Locate the cell with the specified text and output its (X, Y) center coordinate. 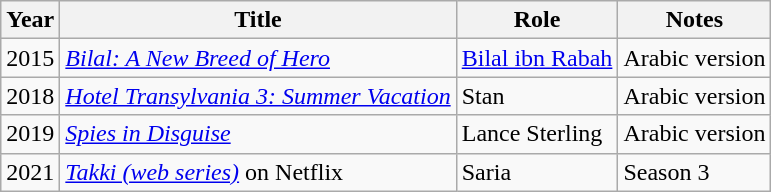
Stan (537, 96)
Year (30, 20)
2021 (30, 172)
Title (258, 20)
Takki (web series) on Netflix (258, 172)
Hotel Transylvania 3: Summer Vacation (258, 96)
Season 3 (694, 172)
2015 (30, 58)
Bilal ibn Rabah (537, 58)
Notes (694, 20)
Lance Sterling (537, 134)
Role (537, 20)
2019 (30, 134)
Spies in Disguise (258, 134)
Bilal: A New Breed of Hero (258, 58)
Saria (537, 172)
2018 (30, 96)
